Output the (X, Y) coordinate of the center of the cell containing the given text.  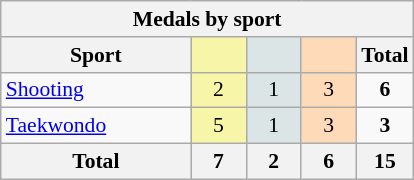
5 (218, 126)
15 (384, 162)
Sport (96, 55)
Medals by sport (208, 19)
Taekwondo (96, 126)
Shooting (96, 90)
7 (218, 162)
